Capture the cell that displays the provided text and extract its [x, y] central coordinate. 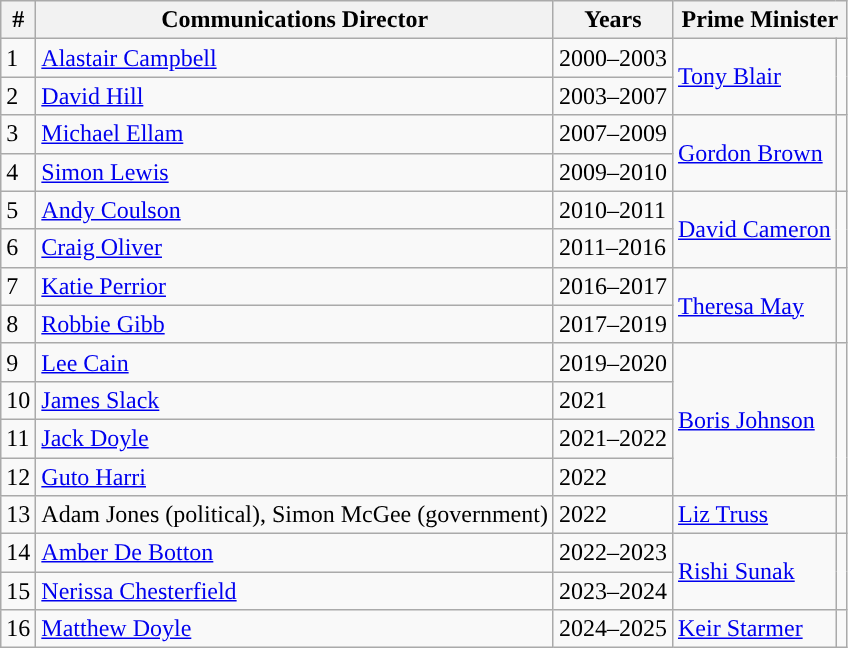
9 [18, 362]
Boris Johnson [754, 419]
2023–2024 [612, 591]
Matthew Doyle [295, 629]
2011–2016 [612, 248]
Communications Director [295, 20]
11 [18, 438]
David Cameron [754, 229]
Michael Ellam [295, 134]
2019–2020 [612, 362]
4 [18, 172]
Keir Starmer [754, 629]
15 [18, 591]
Craig Oliver [295, 248]
Katie Perrior [295, 286]
8 [18, 324]
13 [18, 515]
Lee Cain [295, 362]
Nerissa Chesterfield [295, 591]
Liz Truss [754, 515]
16 [18, 629]
2007–2009 [612, 134]
Amber De Botton [295, 553]
1 [18, 58]
David Hill [295, 96]
Tony Blair [754, 77]
Adam Jones (political), Simon McGee (government) [295, 515]
10 [18, 400]
6 [18, 248]
2010–2011 [612, 210]
Theresa May [754, 305]
Years [612, 20]
5 [18, 210]
Rishi Sunak [754, 572]
2000–2003 [612, 58]
Guto Harri [295, 477]
2017–2019 [612, 324]
2021 [612, 400]
2 [18, 96]
Robbie Gibb [295, 324]
14 [18, 553]
James Slack [295, 400]
12 [18, 477]
# [18, 20]
Jack Doyle [295, 438]
2009–2010 [612, 172]
Prime Minister [760, 20]
Andy Coulson [295, 210]
Gordon Brown [754, 153]
7 [18, 286]
Alastair Campbell [295, 58]
3 [18, 134]
2003–2007 [612, 96]
Simon Lewis [295, 172]
2021–2022 [612, 438]
2016–2017 [612, 286]
2024–2025 [612, 629]
2022–2023 [612, 553]
